Locate the cell with the specified text and output its (x, y) center coordinate. 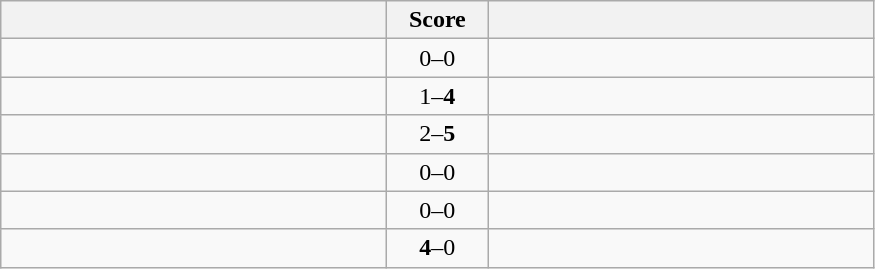
2–5 (438, 134)
Score (438, 20)
4–0 (438, 248)
1–4 (438, 96)
